Return [X, Y] of the center of cell containing provided text 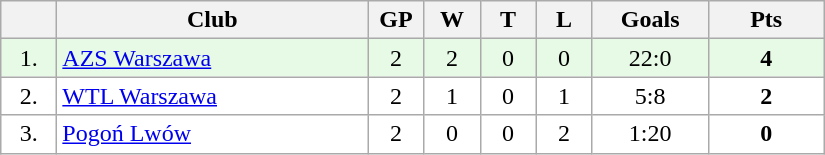
WTL Warszawa [212, 96]
W [452, 20]
Pts [766, 20]
3. [29, 134]
2. [29, 96]
Club [212, 20]
5:8 [650, 96]
GP [396, 20]
Pogoń Lwów [212, 134]
T [508, 20]
22:0 [650, 58]
Goals [650, 20]
4 [766, 58]
1. [29, 58]
AZS Warszawa [212, 58]
L [564, 20]
1:20 [650, 134]
